Search for the cell housing the specified text and yield its [x, y] center coordinate. 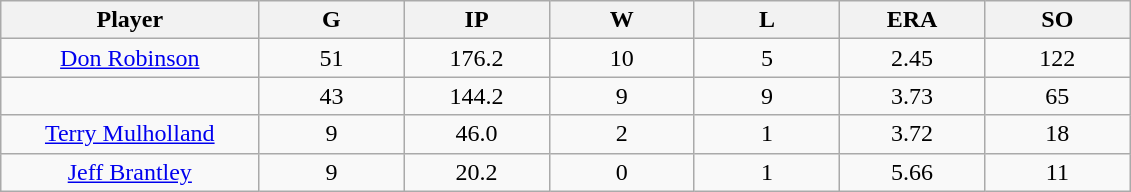
46.0 [476, 134]
20.2 [476, 172]
122 [1058, 58]
SO [1058, 20]
Terry Mulholland [130, 134]
2 [622, 134]
Jeff Brantley [130, 172]
144.2 [476, 96]
11 [1058, 172]
W [622, 20]
176.2 [476, 58]
IP [476, 20]
10 [622, 58]
Player [130, 20]
3.72 [912, 134]
0 [622, 172]
5 [766, 58]
2.45 [912, 58]
Don Robinson [130, 58]
65 [1058, 96]
18 [1058, 134]
ERA [912, 20]
L [766, 20]
G [332, 20]
51 [332, 58]
43 [332, 96]
5.66 [912, 172]
3.73 [912, 96]
